Detect which cell encompasses the target text, then output its (X, Y) center coordinate. 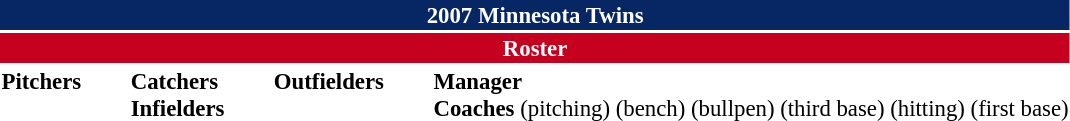
2007 Minnesota Twins (535, 15)
Roster (535, 48)
